Find where the given text appears and provide that cell's center as (x, y) coordinate. 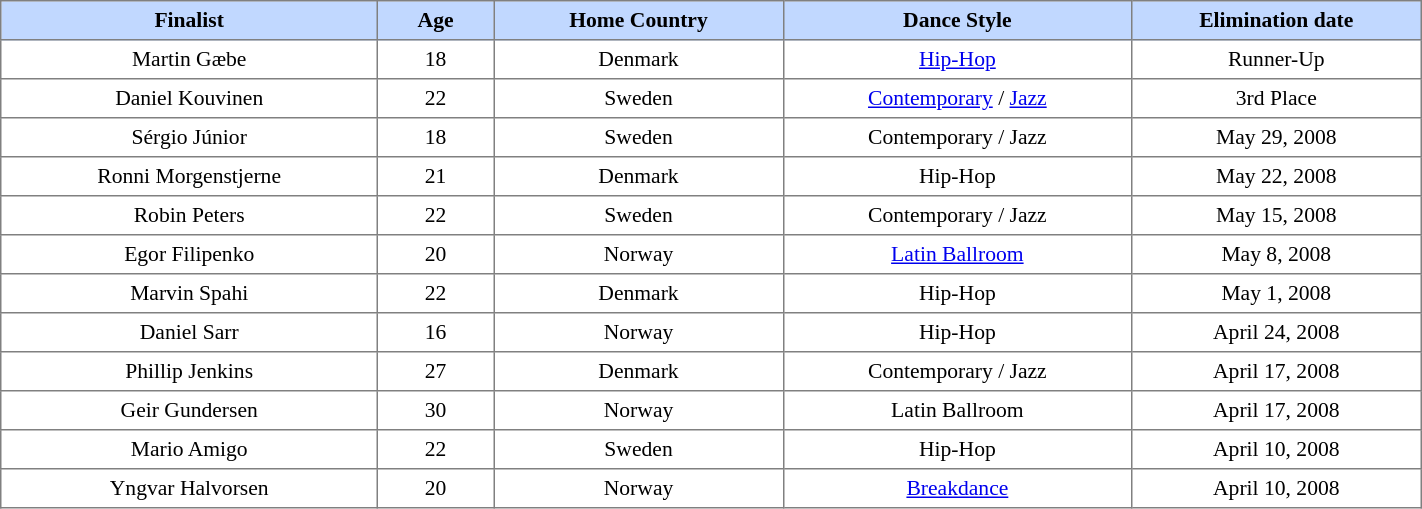
Elimination date (1276, 20)
Home Country (639, 20)
May 15, 2008 (1276, 216)
Age (436, 20)
Phillip Jenkins (190, 372)
3rd Place (1276, 98)
Finalist (190, 20)
21 (436, 176)
Breakdance (957, 488)
May 1, 2008 (1276, 294)
Yngvar Halvorsen (190, 488)
30 (436, 410)
Dance Style (957, 20)
Ronni Morgenstjerne (190, 176)
Robin Peters (190, 216)
May 8, 2008 (1276, 254)
Martin Gæbe (190, 60)
Geir Gundersen (190, 410)
Sérgio Júnior (190, 138)
Runner-Up (1276, 60)
May 29, 2008 (1276, 138)
Daniel Kouvinen (190, 98)
May 22, 2008 (1276, 176)
Marvin Spahi (190, 294)
27 (436, 372)
Mario Amigo (190, 450)
April 24, 2008 (1276, 332)
Daniel Sarr (190, 332)
Egor Filipenko (190, 254)
16 (436, 332)
